For the text-containing cell, return its midpoint in [x, y] coordinate format. 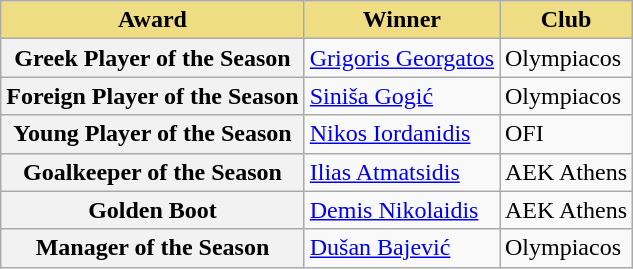
Club [566, 20]
Golden Boot [152, 210]
Nikos Iordanidis [402, 134]
Goalkeeper of the Season [152, 172]
Manager of the Season [152, 248]
Award [152, 20]
Siniša Gogić [402, 96]
Ilias Atmatsidis [402, 172]
Grigoris Georgatos [402, 58]
Foreign Player of the Season [152, 96]
Young Player of the Season [152, 134]
Winner [402, 20]
Demis Nikolaidis [402, 210]
Dušan Bajević [402, 248]
OFI [566, 134]
Greek Player of the Season [152, 58]
